Extract the [x, y] coordinate from the center of the cell holding the provided text.  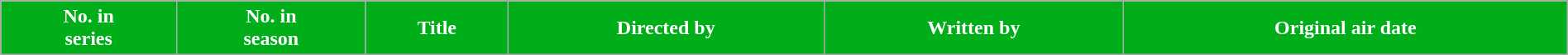
No. inseries [89, 28]
Directed by [666, 28]
Original air date [1345, 28]
Title [437, 28]
No. inseason [271, 28]
Written by [973, 28]
